Scan for the cell matching the given text and deliver its (X, Y) coordinate at center. 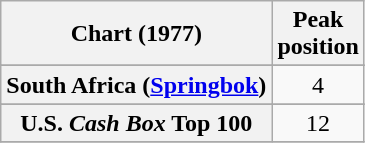
U.S. Cash Box Top 100 (136, 123)
South Africa (Springbok) (136, 85)
12 (318, 123)
4 (318, 85)
Peakposition (318, 34)
Chart (1977) (136, 34)
